Identify which cell holds the provided text, then report its [X, Y] central coordinate. 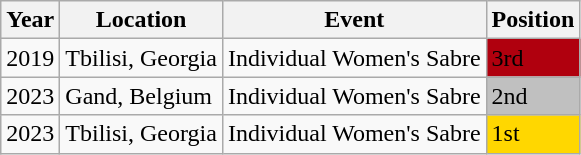
Location [142, 20]
1st [533, 134]
2nd [533, 96]
Event [354, 20]
Position [533, 20]
2019 [30, 58]
3rd [533, 58]
Year [30, 20]
Gand, Belgium [142, 96]
